Pinpoint the cell where the given text exists, returning its [x, y] midpoint coordinate. 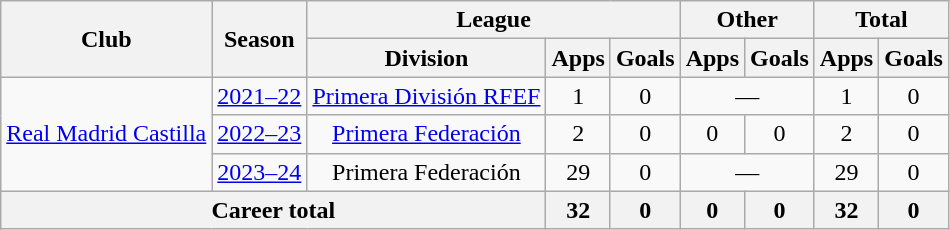
League [494, 20]
Total [881, 20]
Real Madrid Castilla [106, 134]
Primera División RFEF [426, 96]
2023–24 [260, 172]
Club [106, 39]
Career total [274, 210]
Season [260, 39]
Division [426, 58]
Other [747, 20]
2022–23 [260, 134]
2021–22 [260, 96]
